Identify which cell holds the provided text, then report its (X, Y) central coordinate. 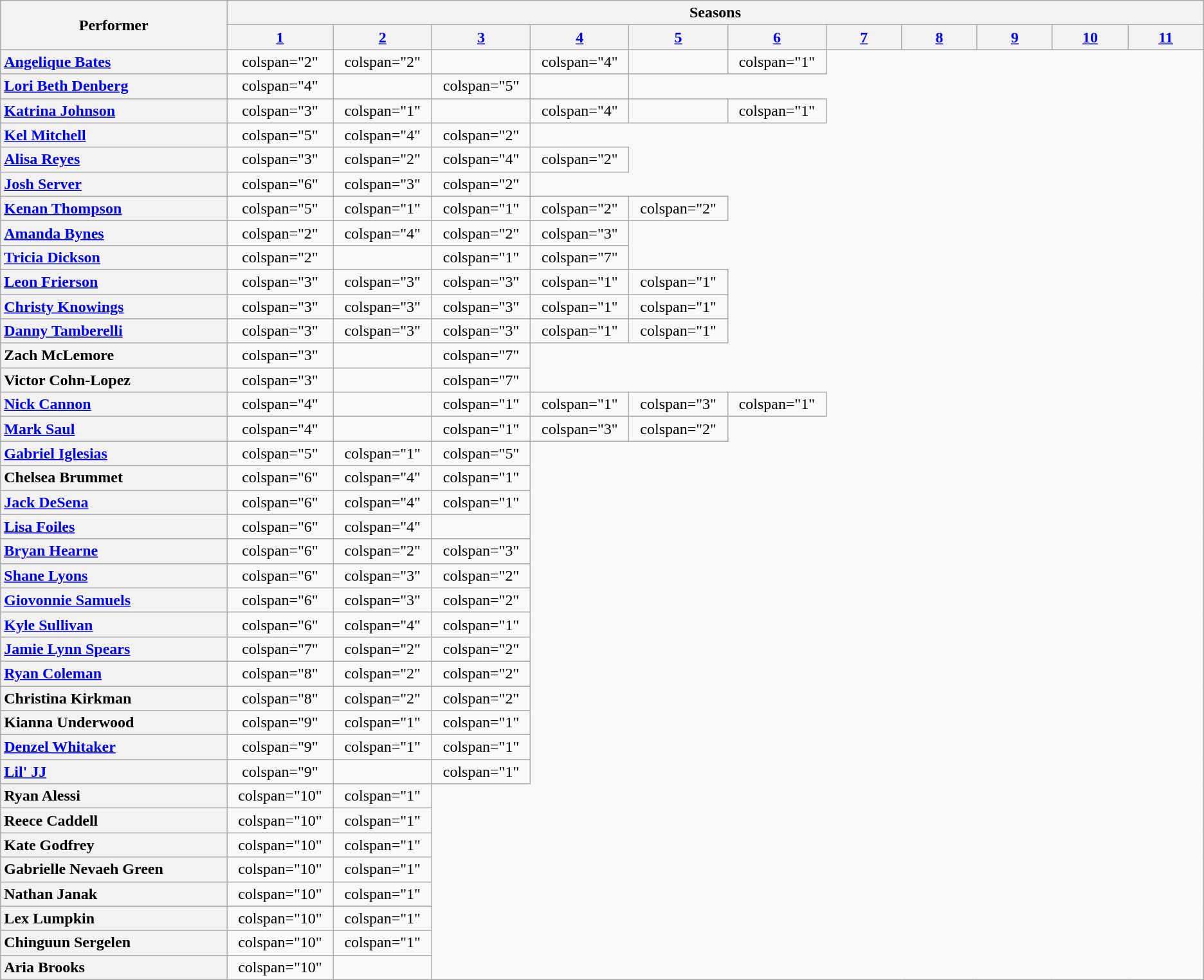
Gabriel Iglesias (114, 453)
3 (481, 37)
Gabrielle Nevaeh Green (114, 869)
Kel Mitchell (114, 135)
8 (939, 37)
Kenan Thompson (114, 208)
Ryan Coleman (114, 673)
Kianna Underwood (114, 723)
Josh Server (114, 184)
Zach McLemore (114, 356)
Nick Cannon (114, 404)
Performer (114, 25)
Jamie Lynn Spears (114, 649)
6 (777, 37)
Amanda Bynes (114, 233)
Kyle Sullivan (114, 624)
Christina Kirkman (114, 698)
5 (678, 37)
9 (1015, 37)
Christy Knowings (114, 307)
1 (280, 37)
Angelique Bates (114, 62)
Seasons (715, 13)
Leon Frierson (114, 282)
Shane Lyons (114, 576)
Nathan Janak (114, 894)
7 (864, 37)
Chinguun Sergelen (114, 943)
2 (382, 37)
Mark Saul (114, 429)
Reece Caddell (114, 821)
Bryan Hearne (114, 551)
Jack DeSena (114, 502)
Lil' JJ (114, 772)
Alisa Reyes (114, 159)
Denzel Whitaker (114, 747)
Kate Godfrey (114, 845)
Giovonnie Samuels (114, 600)
Danny Tamberelli (114, 331)
Victor Cohn-Lopez (114, 380)
10 (1090, 37)
4 (580, 37)
Chelsea Brummet (114, 478)
11 (1165, 37)
Lex Lumpkin (114, 918)
Lisa Foiles (114, 527)
Katrina Johnson (114, 111)
Aria Brooks (114, 967)
Tricia Dickson (114, 257)
Ryan Alessi (114, 796)
Lori Beth Denberg (114, 86)
